Return (x, y) of the center of cell containing provided text 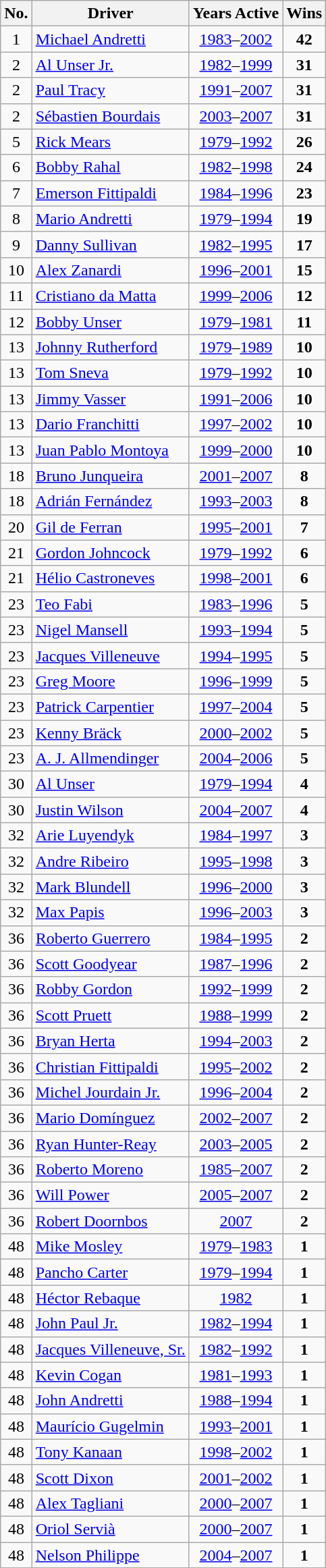
Adrián Fernández (111, 502)
Kevin Cogan (111, 1375)
Michel Jourdain Jr. (111, 1092)
1982–1995 (236, 244)
1991–2006 (236, 399)
Christian Fittipaldi (111, 1066)
1982–1998 (236, 167)
2007 (236, 1221)
Bobby Unser (111, 322)
1999–2000 (236, 450)
Roberto Moreno (111, 1170)
1982 (236, 1298)
Cristiano da Matta (111, 296)
Mike Mosley (111, 1247)
1981–1993 (236, 1375)
Roberto Guerrero (111, 938)
Maurício Gugelmin (111, 1426)
Dario Franchitti (111, 425)
Max Papis (111, 913)
Jacques Villeneuve (111, 655)
2003–2005 (236, 1144)
Jacques Villeneuve, Sr. (111, 1349)
Bobby Rahal (111, 167)
John Andretti (111, 1401)
Nigel Mansell (111, 630)
Paul Tracy (111, 90)
1982–1992 (236, 1349)
17 (304, 244)
1998–2002 (236, 1452)
1983–1996 (236, 604)
1984–1995 (236, 938)
15 (304, 270)
Mario Andretti (111, 219)
Scott Goodyear (111, 964)
1996–2000 (236, 887)
1988–1994 (236, 1401)
1979–1989 (236, 348)
Andre Ribeiro (111, 861)
1988–1999 (236, 1015)
1997–2002 (236, 425)
Héctor Rebaque (111, 1298)
1996–1999 (236, 681)
Mario Domínguez (111, 1118)
Bruno Junqueira (111, 476)
Years Active (236, 13)
1996–2003 (236, 913)
2000–2002 (236, 732)
Al Unser (111, 784)
Wins (304, 13)
2001–2007 (236, 476)
Ryan Hunter-Reay (111, 1144)
Robby Gordon (111, 990)
1994–2003 (236, 1041)
A. J. Allmendinger (111, 759)
Johnny Rutherford (111, 348)
Greg Moore (111, 681)
1985–2007 (236, 1170)
1998–2001 (236, 578)
John Paul Jr. (111, 1324)
1993–1994 (236, 630)
Oriol Servià (111, 1529)
1991–2007 (236, 90)
19 (304, 219)
1979–1983 (236, 1247)
Scott Pruett (111, 1015)
1996–2001 (236, 270)
Mark Blundell (111, 887)
1995–2002 (236, 1066)
Jimmy Vasser (111, 399)
2002–2007 (236, 1118)
1979–1981 (236, 322)
1984–1997 (236, 836)
1984–1996 (236, 193)
1995–1998 (236, 861)
2005–2007 (236, 1195)
42 (304, 39)
Emerson Fittipaldi (111, 193)
Hélio Castroneves (111, 578)
1993–2001 (236, 1426)
1997–2004 (236, 707)
Patrick Carpentier (111, 707)
No. (16, 13)
Bryan Herta (111, 1041)
Robert Doornbos (111, 1221)
2001–2002 (236, 1478)
Teo Fabi (111, 604)
Tom Sneva (111, 373)
1982–1994 (236, 1324)
2004–2006 (236, 759)
Driver (111, 13)
Michael Andretti (111, 39)
Danny Sullivan (111, 244)
24 (304, 167)
Rick Mears (111, 142)
1995–2001 (236, 527)
Juan Pablo Montoya (111, 450)
Alex Zanardi (111, 270)
Sébastien Bourdais (111, 116)
1983–2002 (236, 39)
2003–2007 (236, 116)
Pancho Carter (111, 1272)
Will Power (111, 1195)
1996–2004 (236, 1092)
Arie Luyendyk (111, 836)
1992–1999 (236, 990)
26 (304, 142)
Gordon Johncock (111, 553)
Kenny Bräck (111, 732)
Justin Wilson (111, 810)
Tony Kanaan (111, 1452)
1999–2006 (236, 296)
9 (16, 244)
1982–1999 (236, 65)
Gil de Ferran (111, 527)
1987–1996 (236, 964)
Scott Dixon (111, 1478)
Alex Tagliani (111, 1503)
Nelson Philippe (111, 1555)
Al Unser Jr. (111, 65)
1993–2003 (236, 502)
1994–1995 (236, 655)
20 (16, 527)
